Detect which cell encompasses the target text, then output its (x, y) center coordinate. 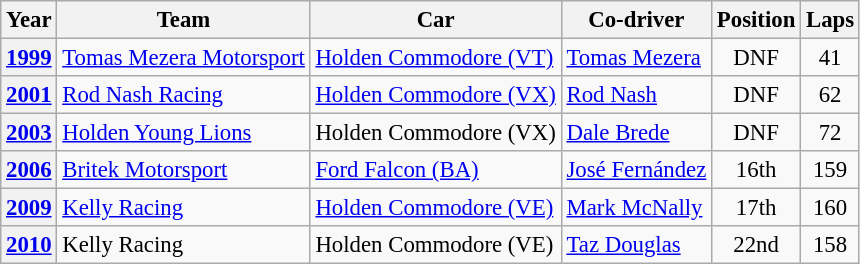
159 (830, 170)
1999 (29, 58)
2003 (29, 133)
Laps (830, 20)
Ford Falcon (BA) (436, 170)
Britek Motorsport (184, 170)
72 (830, 133)
Tomas Mezera Motorsport (184, 58)
2001 (29, 95)
17th (756, 208)
Mark McNally (636, 208)
16th (756, 170)
Rod Nash (636, 95)
160 (830, 208)
Tomas Mezera (636, 58)
Holden Young Lions (184, 133)
2006 (29, 170)
62 (830, 95)
41 (830, 58)
Co-driver (636, 20)
158 (830, 245)
Holden Commodore (VT) (436, 58)
2009 (29, 208)
Dale Brede (636, 133)
Position (756, 20)
Taz Douglas (636, 245)
Team (184, 20)
2010 (29, 245)
22nd (756, 245)
José Fernández (636, 170)
Rod Nash Racing (184, 95)
Year (29, 20)
Car (436, 20)
